Extract the (X, Y) coordinate from the center of the cell holding the provided text.  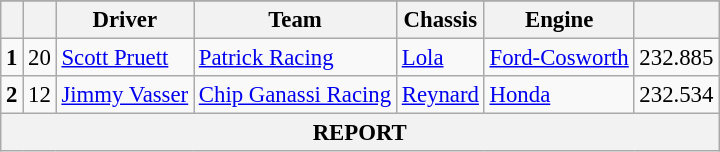
Honda (559, 95)
Chassis (440, 20)
Chip Ganassi Racing (296, 95)
Engine (559, 20)
2 (12, 95)
Scott Pruett (124, 58)
Jimmy Vasser (124, 95)
232.534 (676, 95)
Lola (440, 58)
20 (40, 58)
Ford-Cosworth (559, 58)
232.885 (676, 58)
REPORT (360, 133)
Team (296, 20)
Driver (124, 20)
Patrick Racing (296, 58)
12 (40, 95)
1 (12, 58)
Reynard (440, 95)
